Capture the cell that displays the provided text and extract its (X, Y) central coordinate. 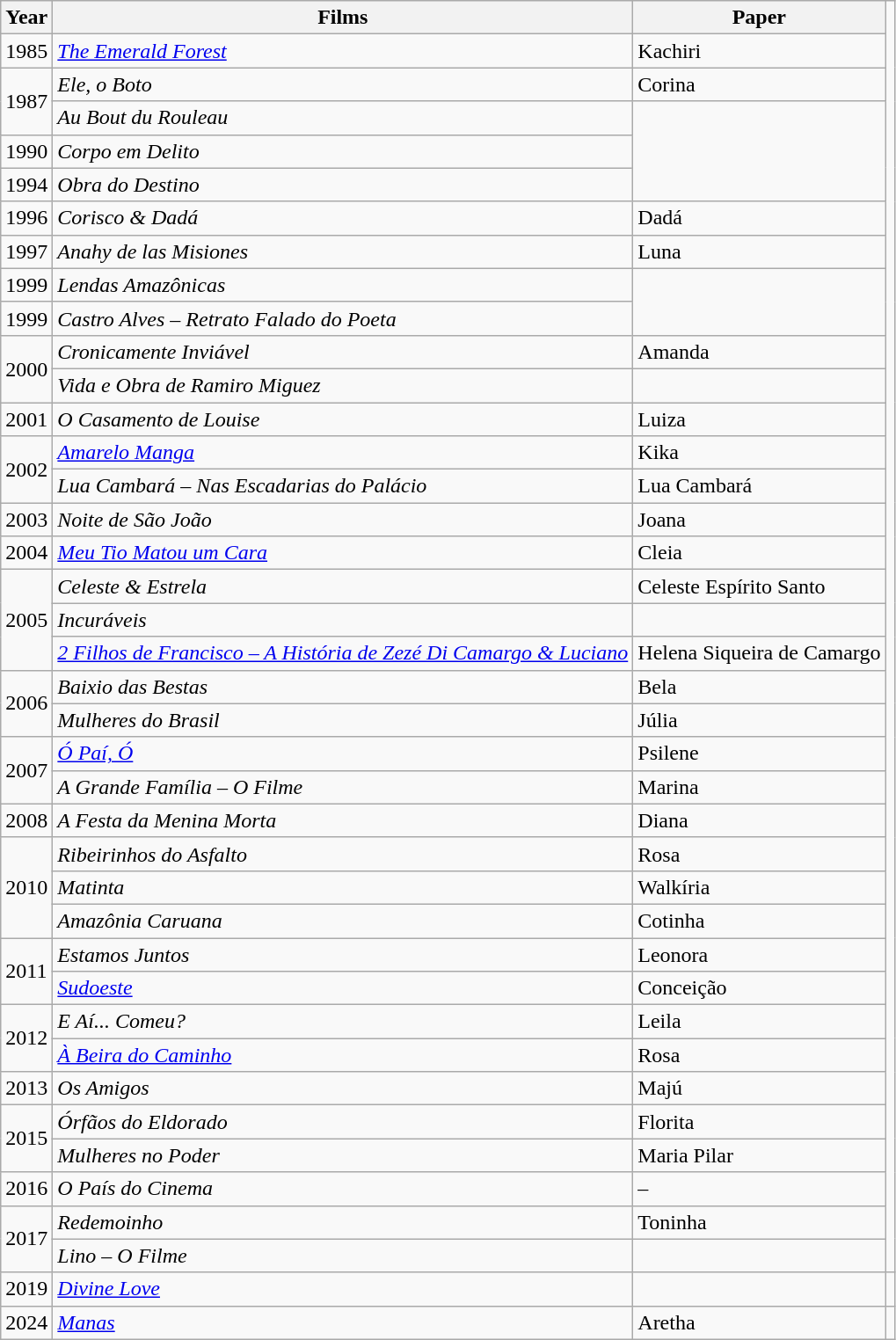
Toninha (760, 1222)
2011 (26, 971)
2000 (26, 368)
Luna (760, 251)
Mulheres do Brasil (343, 720)
Incuráveis (343, 620)
Helena Siqueira de Camargo (760, 653)
1996 (26, 218)
Celeste & Estrela (343, 586)
1994 (26, 185)
Lendas Amazônicas (343, 285)
Júlia (760, 720)
Leonora (760, 954)
– (760, 1189)
Ele, o Boto (343, 84)
A Festa da Menina Morta (343, 820)
Diana (760, 820)
Manas (343, 1322)
O Casamento de Louise (343, 419)
Psilene (760, 754)
Cotinha (760, 921)
Films (343, 18)
2004 (26, 553)
Lino – O Filme (343, 1256)
Os Amigos (343, 1089)
A Grande Família – O Filme (343, 787)
Corpo em Delito (343, 151)
1997 (26, 251)
2017 (26, 1239)
Ó Paí, Ó (343, 754)
1985 (26, 51)
2001 (26, 419)
Estamos Juntos (343, 954)
2019 (26, 1289)
Amazônia Caruana (343, 921)
Sudoeste (343, 988)
2002 (26, 470)
Conceição (760, 988)
2012 (26, 1038)
Cronicamente Inviável (343, 352)
2006 (26, 703)
Au Bout du Rouleau (343, 118)
2010 (26, 887)
Dadá (760, 218)
Amanda (760, 352)
Florita (760, 1122)
2016 (26, 1189)
2015 (26, 1139)
O País do Cinema (343, 1189)
Luiza (760, 419)
1987 (26, 101)
Lua Cambará (760, 486)
2008 (26, 820)
Amarelo Manga (343, 453)
Majú (760, 1089)
Anahy de las Misiones (343, 251)
Órfãos do Eldorado (343, 1122)
Year (26, 18)
Redemoinho (343, 1222)
Aretha (760, 1322)
Corisco & Dadá (343, 218)
Lua Cambará – Nas Escadarias do Palácio (343, 486)
The Emerald Forest (343, 51)
Leila (760, 1022)
Maria Pilar (760, 1155)
Marina (760, 787)
Obra do Destino (343, 185)
Ribeirinhos do Asfalto (343, 854)
Walkíria (760, 887)
1990 (26, 151)
Divine Love (343, 1289)
Celeste Espírito Santo (760, 586)
À Beira do Caminho (343, 1055)
Joana (760, 520)
Kachiri (760, 51)
2013 (26, 1089)
Meu Tio Matou um Cara (343, 553)
Matinta (343, 887)
Vida e Obra de Ramiro Miguez (343, 385)
2003 (26, 520)
Kika (760, 453)
Cleia (760, 553)
Noite de São João (343, 520)
Bela (760, 687)
E Aí... Comeu? (343, 1022)
2005 (26, 620)
Corina (760, 84)
Castro Alves – Retrato Falado do Poeta (343, 318)
Mulheres no Poder (343, 1155)
2024 (26, 1322)
Paper (760, 18)
Baixio das Bestas (343, 687)
2 Filhos de Francisco – A História de Zezé Di Camargo & Luciano (343, 653)
2007 (26, 770)
